Return the (X, Y) coordinate for the center point of the cell that contains the specified text.  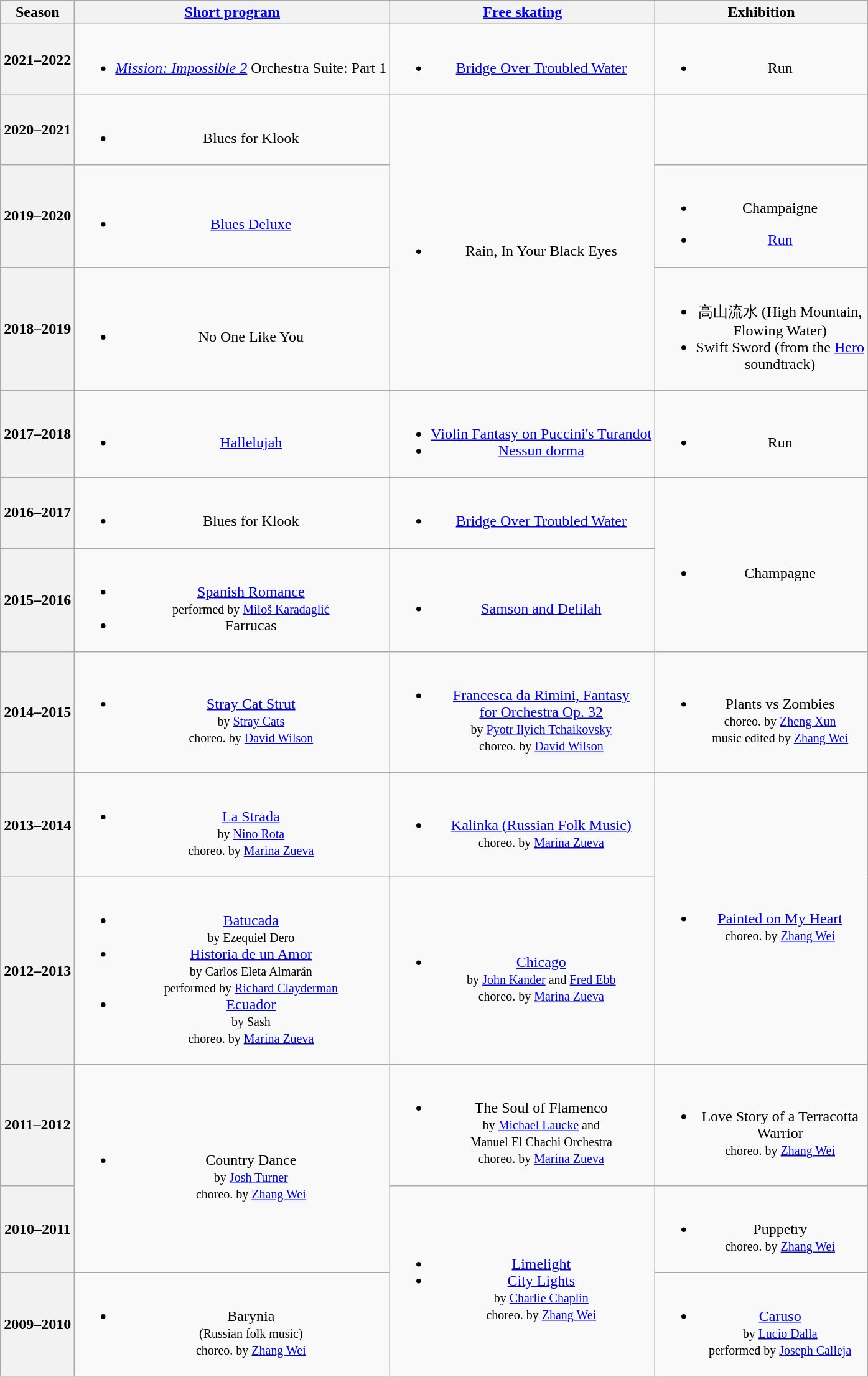
No One Like You (233, 329)
Violin Fantasy on Puccini's TurandotNessun dorma (523, 434)
2020–2021 (37, 129)
Exhibition (762, 12)
LimelightCity Lights by Charlie Chaplin choreo. by Zhang Wei (523, 1281)
2019–2020 (37, 216)
2017–2018 (37, 434)
Puppetry choreo. by Zhang Wei (762, 1229)
The Soul of Flamenco by Michael Laucke andManuel El Chachi Orchestrachoreo. by Marina Zueva (523, 1125)
Painted on My Heart choreo. by Zhang Wei (762, 918)
2013–2014 (37, 825)
2014–2015 (37, 712)
Free skating (523, 12)
ChampaigneRun (762, 216)
2015–2016 (37, 600)
Love Story of a TerracottaWarrior choreo. by Zhang Wei (762, 1125)
2010–2011 (37, 1229)
La Strada by Nino Rotachoreo. by Marina Zueva (233, 825)
Batucada by Ezequiel Dero Historia de un Amor by Carlos Eleta Almaránperformed by Richard Clayderman Ecuador by Sash choreo. by Marina Zueva (233, 971)
Stray Cat Strut by Stray Cats choreo. by David Wilson (233, 712)
Kalinka (Russian Folk Music) choreo. by Marina Zueva (523, 825)
Caruso by Lucio Dallaperformed by Joseph Calleja (762, 1324)
Mission: Impossible 2 Orchestra Suite: Part 1 (233, 60)
Season (37, 12)
2012–2013 (37, 971)
2009–2010 (37, 1324)
2016–2017 (37, 513)
Short program (233, 12)
Francesca da Rimini, Fantasyfor Orchestra Op. 32by Pyotr Ilyich Tchaikovskychoreo. by David Wilson (523, 712)
Hallelujah (233, 434)
2011–2012 (37, 1125)
Blues Deluxe (233, 216)
Barynia (Russian folk music)choreo. by Zhang Wei (233, 1324)
2021–2022 (37, 60)
Samson and Delilah (523, 600)
Rain, In Your Black Eyes (523, 243)
Country Dance by Josh Turnerchoreo. by Zhang Wei (233, 1169)
Chicago by John Kander and Fred Ebb choreo. by Marina Zueva (523, 971)
高山流水 (High Mountain, Flowing Water)Swift Sword (from the Hero soundtrack) (762, 329)
Champagne (762, 565)
Plants vs Zombies choreo. by Zheng Xun music edited by Zhang Wei (762, 712)
Spanish Romanceperformed by Miloš Karadaglić Farrucas (233, 600)
2018–2019 (37, 329)
